Return [x, y] of the center of cell containing provided text 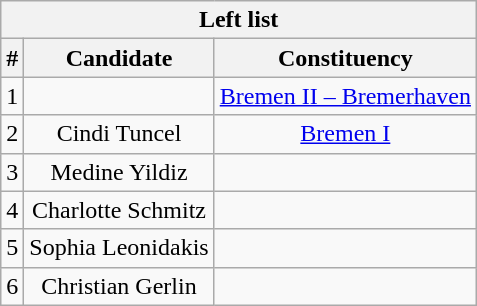
3 [12, 172]
Cindi Tuncel [119, 134]
5 [12, 248]
Charlotte Schmitz [119, 210]
Bremen I [345, 134]
Bremen II – Bremerhaven [345, 96]
Sophia Leonidakis [119, 248]
Christian Gerlin [119, 286]
Medine Yildiz [119, 172]
Constituency [345, 58]
4 [12, 210]
Left list [239, 20]
1 [12, 96]
6 [12, 286]
Candidate [119, 58]
# [12, 58]
2 [12, 134]
